From the cell containing the given text, extract its center point as [x, y] coordinate. 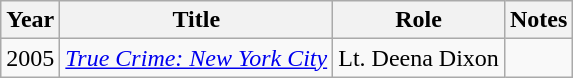
2005 [30, 58]
Title [196, 20]
Notes [538, 20]
Role [419, 20]
True Crime: New York City [196, 58]
Year [30, 20]
Lt. Deena Dixon [419, 58]
